Provide the (x, y) coordinate of the cell's center where the given text is located.  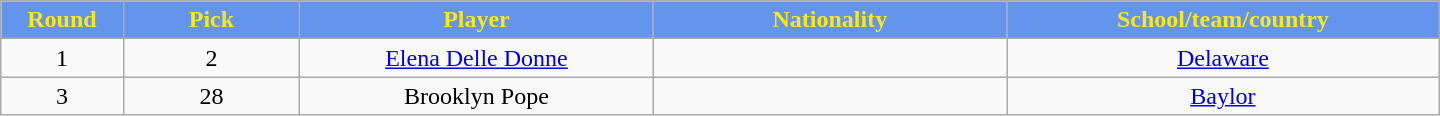
Round (62, 20)
Brooklyn Pope (476, 96)
Elena Delle Donne (476, 58)
Pick (212, 20)
1 (62, 58)
3 (62, 96)
Baylor (1224, 96)
Player (476, 20)
28 (212, 96)
Delaware (1224, 58)
Nationality (830, 20)
2 (212, 58)
School/team/country (1224, 20)
